Output the [X, Y] coordinate of the center of the cell containing the given text.  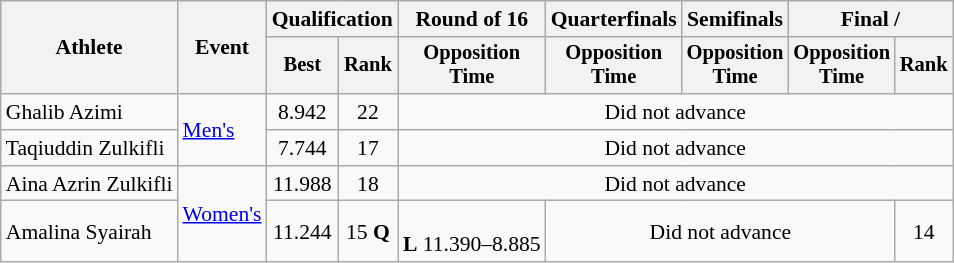
11.244 [302, 232]
14 [924, 232]
22 [368, 112]
Round of 16 [472, 19]
Aina Azrin Zulkifli [90, 184]
8.942 [302, 112]
15 Q [368, 232]
Men's [222, 130]
7.744 [302, 148]
Athlete [90, 48]
Semifinals [736, 19]
Quarterfinals [614, 19]
Event [222, 48]
Amalina Syairah [90, 232]
Best [302, 66]
Taqiuddin Zulkifli [90, 148]
17 [368, 148]
18 [368, 184]
11.988 [302, 184]
L 11.390–8.885 [472, 232]
Final / [870, 19]
Qualification [332, 19]
Ghalib Azimi [90, 112]
Women's [222, 214]
